Extract the (x, y) coordinate from the center of the cell holding the provided text.  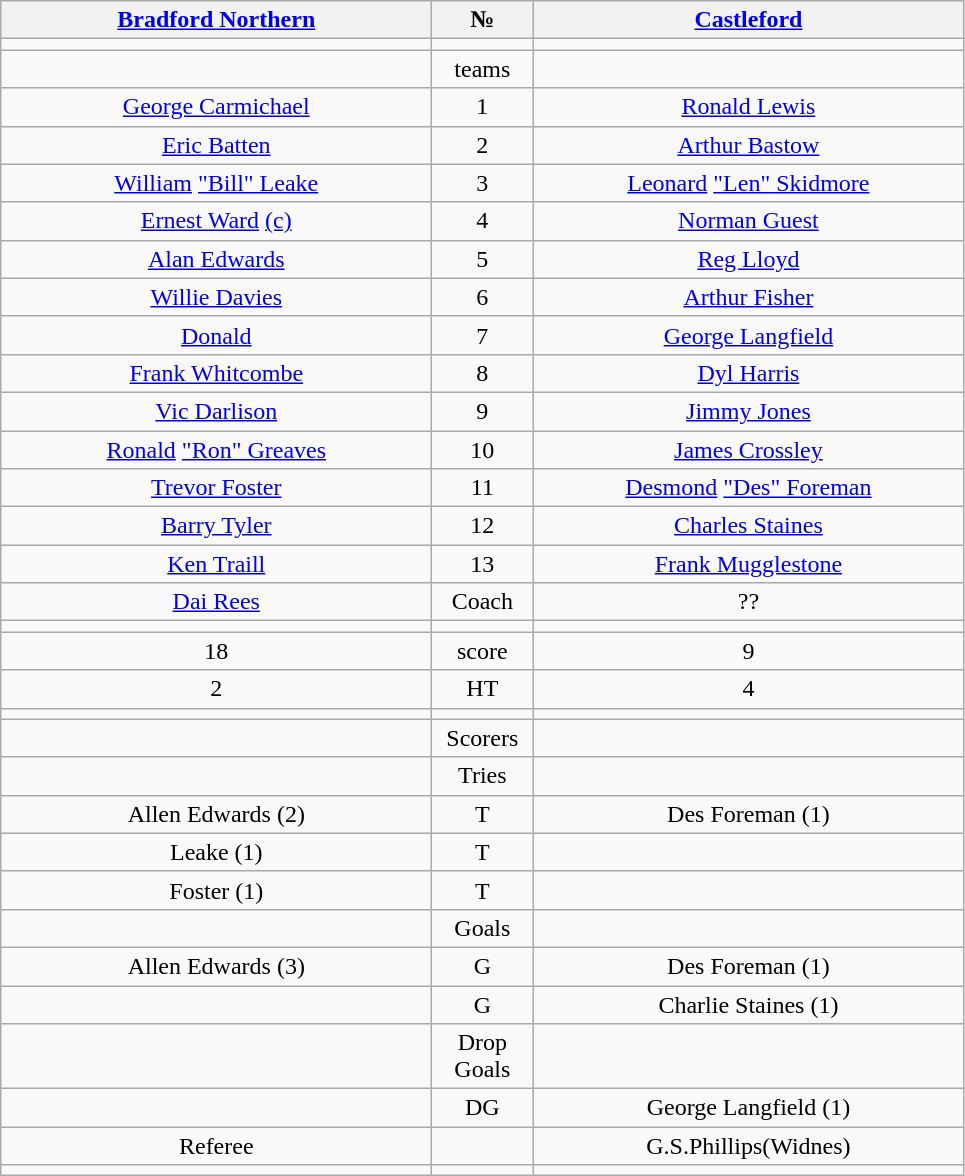
12 (482, 526)
№ (482, 20)
Drop Goals (482, 1056)
James Crossley (748, 449)
Norman Guest (748, 221)
Barry Tyler (216, 526)
Leake (1) (216, 852)
Jimmy Jones (748, 411)
Foster (1) (216, 890)
Frank Whitcombe (216, 373)
Ken Traill (216, 564)
Dyl Harris (748, 373)
13 (482, 564)
DG (482, 1108)
7 (482, 335)
Leonard "Len" Skidmore (748, 183)
teams (482, 69)
Allen Edwards (3) (216, 966)
Allen Edwards (2) (216, 814)
Dai Rees (216, 602)
10 (482, 449)
5 (482, 259)
Frank Mugglestone (748, 564)
score (482, 651)
G.S.Phillips(Widnes) (748, 1146)
11 (482, 488)
8 (482, 373)
18 (216, 651)
?? (748, 602)
Bradford Northern (216, 20)
William "Bill" Leake (216, 183)
Trevor Foster (216, 488)
Eric Batten (216, 145)
Arthur Fisher (748, 297)
Alan Edwards (216, 259)
George Langfield (748, 335)
Tries (482, 776)
Reg Lloyd (748, 259)
Vic Darlison (216, 411)
Scorers (482, 738)
Willie Davies (216, 297)
Arthur Bastow (748, 145)
3 (482, 183)
6 (482, 297)
Ernest Ward (c) (216, 221)
George Carmichael (216, 107)
George Langfield (1) (748, 1108)
Goals (482, 928)
Donald (216, 335)
Coach (482, 602)
HT (482, 689)
Ronald Lewis (748, 107)
Charles Staines (748, 526)
Referee (216, 1146)
Ronald "Ron" Greaves (216, 449)
1 (482, 107)
Castleford (748, 20)
Charlie Staines (1) (748, 1005)
Desmond "Des" Foreman (748, 488)
